Output the [X, Y] coordinate of the center of the cell containing the given text.  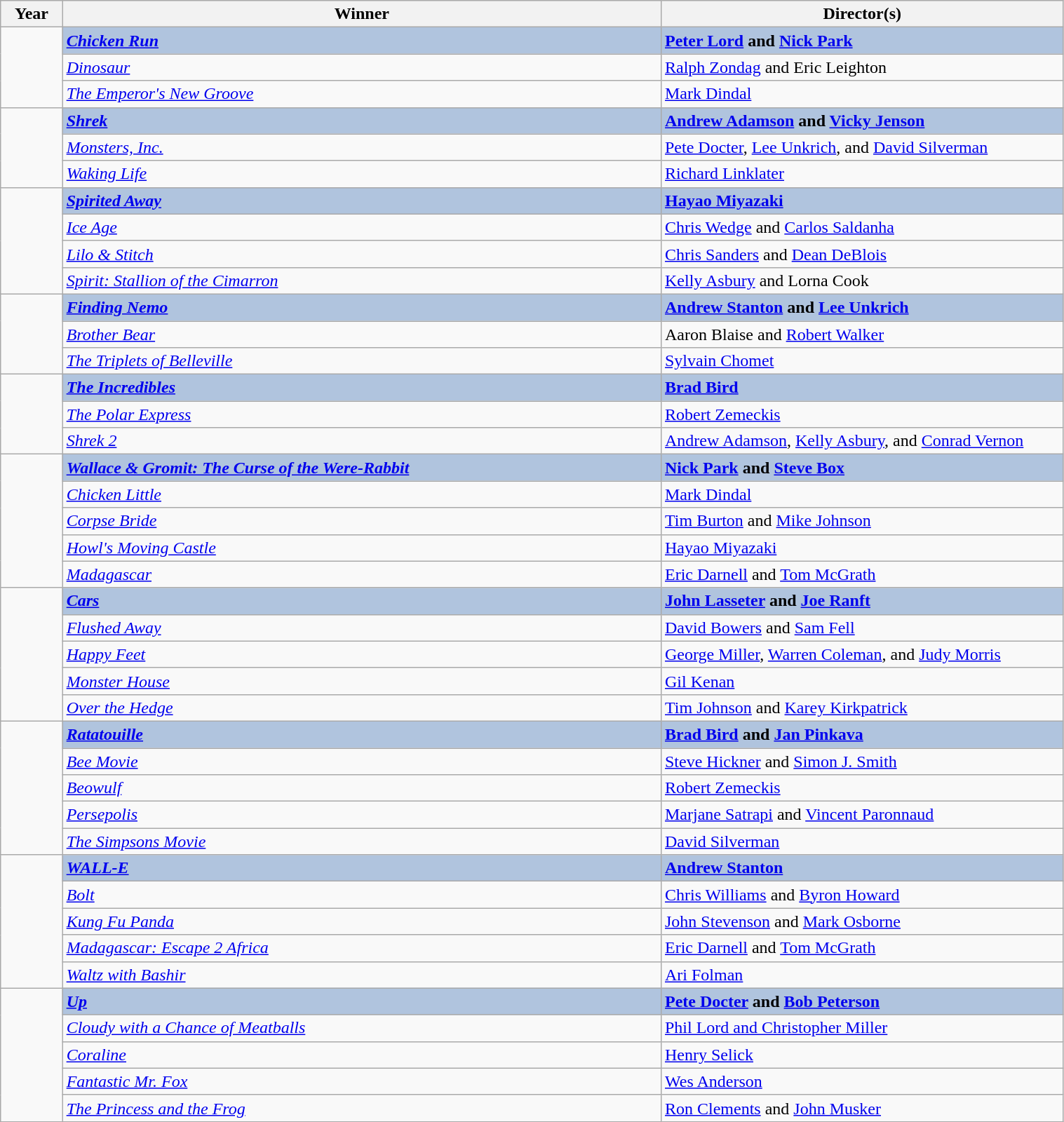
Chris Sanders and Dean DeBlois [862, 254]
Ratatouille [362, 734]
Chris Wedge and Carlos Saldanha [862, 227]
Ari Folman [862, 975]
Chris Williams and Byron Howard [862, 895]
Up [362, 1001]
Dinosaur [362, 67]
Gil Kenan [862, 681]
Howl's Moving Castle [362, 548]
Andrew Adamson, Kelly Asbury, and Conrad Vernon [862, 441]
John Stevenson and Mark Osborne [862, 921]
The Simpsons Movie [362, 841]
Bee Movie [362, 761]
Pete Docter, Lee Unkrich, and David Silverman [862, 147]
Beowulf [362, 788]
Wes Anderson [862, 1081]
Shrek 2 [362, 441]
Phil Lord and Christopher Miller [862, 1028]
Persepolis [362, 815]
Happy Feet [362, 654]
Spirit: Stallion of the Cimarron [362, 280]
Marjane Satrapi and Vincent Paronnaud [862, 815]
Aaron Blaise and Robert Walker [862, 334]
The Emperor's New Groove [362, 94]
Kelly Asbury and Lorna Cook [862, 280]
Director(s) [862, 14]
Cloudy with a Chance of Meatballs [362, 1028]
Peter Lord and Nick Park [862, 41]
Brad Bird [862, 388]
Madagascar [362, 574]
Finding Nemo [362, 307]
Madagascar: Escape 2 Africa [362, 948]
Henry Selick [862, 1055]
David Silverman [862, 841]
Spirited Away [362, 201]
Brother Bear [362, 334]
Flushed Away [362, 628]
Nick Park and Steve Box [862, 468]
Kung Fu Panda [362, 921]
Pete Docter and Bob Peterson [862, 1001]
Sylvain Chomet [862, 361]
Year [32, 14]
Tim Burton and Mike Johnson [862, 521]
Monster House [362, 681]
Ron Clements and John Musker [862, 1108]
John Lasseter and Joe Ranft [862, 601]
Cars [362, 601]
Corpse Bride [362, 521]
Ice Age [362, 227]
Coraline [362, 1055]
David Bowers and Sam Fell [862, 628]
The Triplets of Belleville [362, 361]
Fantastic Mr. Fox [362, 1081]
George Miller, Warren Coleman, and Judy Morris [862, 654]
WALL-E [362, 868]
Brad Bird and Jan Pinkava [862, 734]
Lilo & Stitch [362, 254]
Andrew Stanton [862, 868]
Chicken Run [362, 41]
Waking Life [362, 174]
Andrew Adamson and Vicky Jenson [862, 121]
Steve Hickner and Simon J. Smith [862, 761]
Wallace & Gromit: The Curse of the Were-Rabbit [362, 468]
Chicken Little [362, 494]
Andrew Stanton and Lee Unkrich [862, 307]
Waltz with Bashir [362, 975]
Over the Hedge [362, 708]
Monsters, Inc. [362, 147]
Bolt [362, 895]
The Princess and the Frog [362, 1108]
Shrek [362, 121]
Richard Linklater [862, 174]
The Incredibles [362, 388]
Ralph Zondag and Eric Leighton [862, 67]
Winner [362, 14]
The Polar Express [362, 414]
Tim Johnson and Karey Kirkpatrick [862, 708]
